Detect which cell encompasses the target text, then output its [x, y] center coordinate. 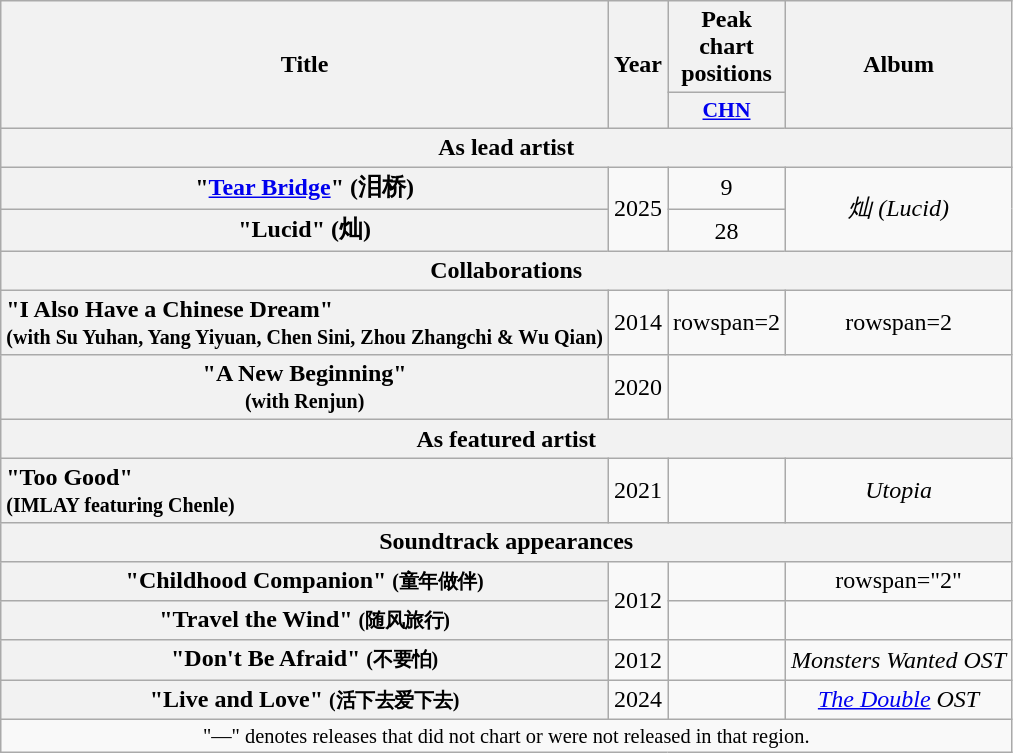
2024 [638, 700]
"Tear Bridge" (泪桥) [305, 188]
The Double OST [898, 700]
"Travel the Wind" (随风旅行) [305, 621]
As featured artist [506, 439]
灿 (Lucid) [898, 208]
Soundtrack appearances [506, 542]
Title [305, 65]
Utopia [898, 490]
2021 [638, 490]
"—" denotes releases that did not chart or were not released in that region. [506, 736]
Peak chartpositions [727, 47]
2014 [638, 322]
9 [727, 188]
"I Also Have a Chinese Dream" (with Su Yuhan, Yang Yiyuan, Chen Sini, Zhou Zhangchi & Wu Qian) [305, 322]
2025 [638, 208]
CHN [727, 111]
As lead artist [506, 147]
"Don't Be Afraid" (不要怕) [305, 660]
Collaborations [506, 271]
"Live and Love" (活下去爱下去) [305, 700]
Year [638, 65]
"A New Beginning" (with Renjun) [305, 388]
Monsters Wanted OST [898, 660]
28 [727, 230]
2020 [638, 388]
"Childhood Companion" (童年做伴) [305, 581]
"Lucid" (灿) [305, 230]
Album [898, 65]
"Too Good"(IMLAY featuring Chenle) [305, 490]
rowspan="2" [898, 581]
